From the cell containing the given text, extract its center point as [x, y] coordinate. 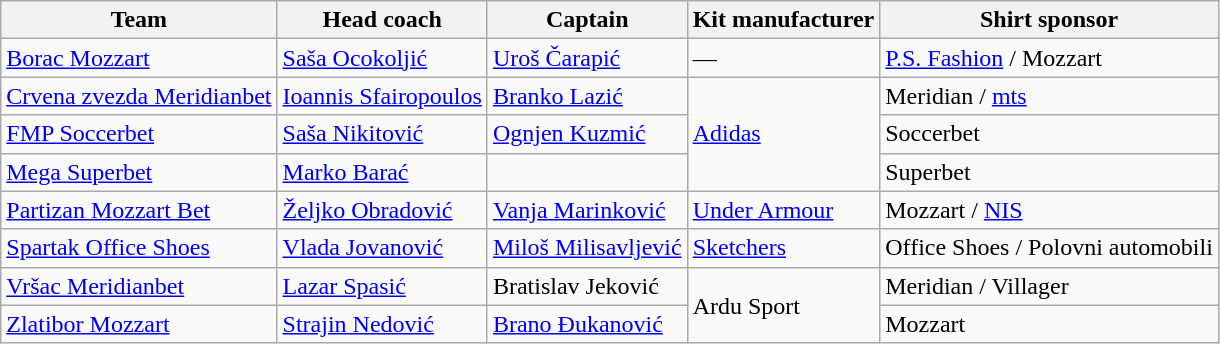
P.S. Fashion / Mozzart [1050, 58]
Vršac Meridianbet [139, 286]
Meridian / Villager [1050, 286]
Marko Barać [382, 172]
— [784, 58]
Saša Nikitović [382, 134]
Head coach [382, 20]
Team [139, 20]
Ioannis Sfairopoulos [382, 96]
Meridian / mts [1050, 96]
Uroš Čarapić [587, 58]
Željko Obradović [382, 210]
Vlada Jovanović [382, 248]
Branko Lazić [587, 96]
Saša Ocokoljić [382, 58]
Mozzart [1050, 324]
Adidas [784, 134]
Lazar Spasić [382, 286]
FMP Soccerbet [139, 134]
Superbet [1050, 172]
Under Armour [784, 210]
Mega Superbet [139, 172]
Kit manufacturer [784, 20]
Ognjen Kuzmić [587, 134]
Ardu Sport [784, 305]
Office Shoes / Polovni automobili [1050, 248]
Zlatibor Mozzart [139, 324]
Sketchers [784, 248]
Miloš Milisavljević [587, 248]
Borac Mozzart [139, 58]
Partizan Mozzart Bet [139, 210]
Spartak Office Shoes [139, 248]
Mozzart / NIS [1050, 210]
Captain [587, 20]
Brano Đukanović [587, 324]
Bratislav Jeković [587, 286]
Soccerbet [1050, 134]
Strajin Nedović [382, 324]
Shirt sponsor [1050, 20]
Crvena zvezda Meridianbet [139, 96]
Vanja Marinković [587, 210]
